For the text-containing cell, return its midpoint in [x, y] coordinate format. 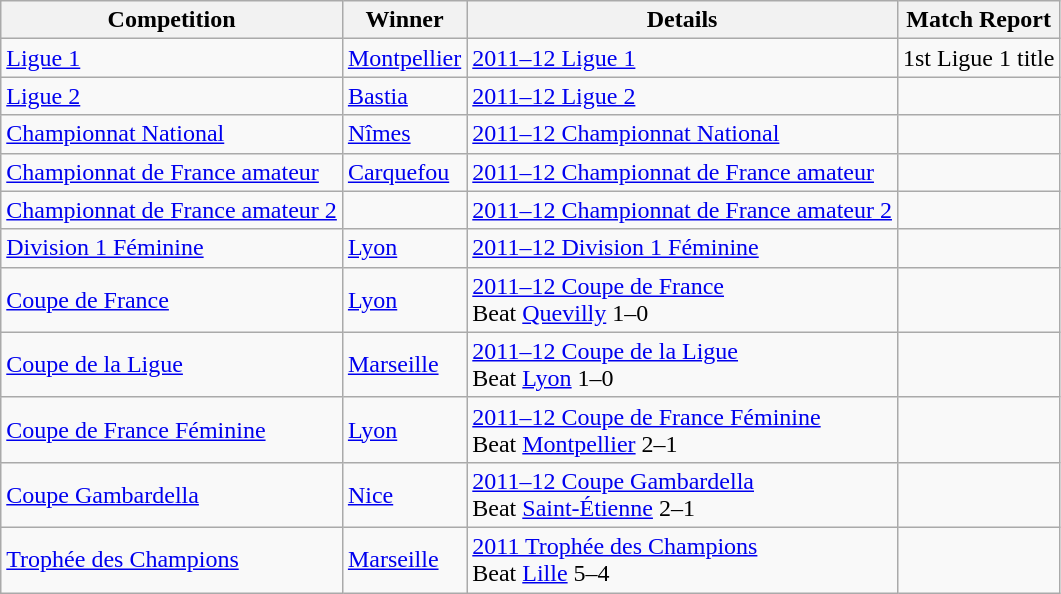
2011–12 Championnat de France amateur 2 [682, 210]
Ligue 2 [172, 96]
2011–12 Coupe GambardellaBeat Saint-Étienne 2–1 [682, 494]
Trophée des Champions [172, 560]
Ligue 1 [172, 58]
Coupe de France [172, 300]
2011–12 Coupe de la LigueBeat Lyon 1–0 [682, 364]
Bastia [404, 96]
2011–12 Coupe de France FéminineBeat Montpellier 2–1 [682, 430]
2011–12 Ligue 2 [682, 96]
Championnat National [172, 134]
Coupe de France Féminine [172, 430]
Coupe Gambardella [172, 494]
Match Report [978, 20]
2011–12 Championnat de France amateur [682, 172]
2011 Trophée des ChampionsBeat Lille 5–4 [682, 560]
Nice [404, 494]
2011–12 Ligue 1 [682, 58]
Details [682, 20]
2011–12 Championnat National [682, 134]
Montpellier [404, 58]
Winner [404, 20]
2011–12 Coupe de FranceBeat Quevilly 1–0 [682, 300]
1st Ligue 1 title [978, 58]
Nîmes [404, 134]
Division 1 Féminine [172, 248]
Championnat de France amateur [172, 172]
Competition [172, 20]
Coupe de la Ligue [172, 364]
Championnat de France amateur 2 [172, 210]
Carquefou [404, 172]
2011–12 Division 1 Féminine [682, 248]
